Capture the cell that displays the provided text and extract its (X, Y) central coordinate. 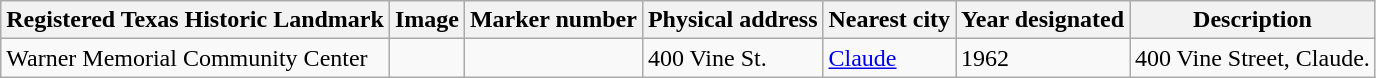
Physical address (732, 20)
Nearest city (890, 20)
Claude (890, 58)
400 Vine St. (732, 58)
1962 (1043, 58)
Image (426, 20)
Warner Memorial Community Center (196, 58)
400 Vine Street, Claude. (1253, 58)
Description (1253, 20)
Marker number (553, 20)
Year designated (1043, 20)
Registered Texas Historic Landmark (196, 20)
